Return the (x, y) coordinate for the center point of the cell that contains the specified text.  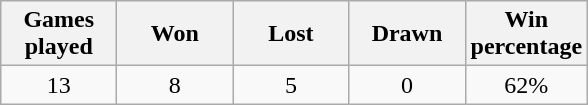
Win percentage (526, 34)
Drawn (407, 34)
5 (291, 85)
Games played (59, 34)
Lost (291, 34)
Won (175, 34)
8 (175, 85)
0 (407, 85)
13 (59, 85)
62% (526, 85)
